Return (x, y) of the center of cell containing provided text 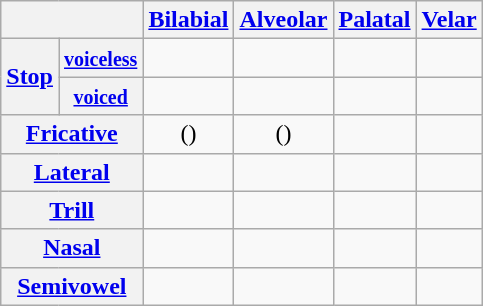
Bilabial (188, 20)
voiceless (100, 58)
Nasal (72, 248)
Semivowel (72, 286)
Alveolar (284, 20)
Lateral (72, 172)
Velar (449, 20)
Trill (72, 210)
voiced (100, 96)
Stop (30, 77)
Palatal (374, 20)
Fricative (72, 134)
